Extract the [x, y] coordinate from the center of the cell holding the provided text.  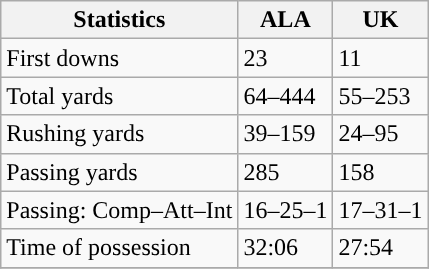
55–253 [380, 96]
16–25–1 [286, 210]
Time of possession [120, 248]
Statistics [120, 20]
23 [286, 58]
64–444 [286, 96]
27:54 [380, 248]
32:06 [286, 248]
39–159 [286, 134]
24–95 [380, 134]
Passing yards [120, 172]
Total yards [120, 96]
UK [380, 20]
First downs [120, 58]
17–31–1 [380, 210]
Passing: Comp–Att–Int [120, 210]
ALA [286, 20]
285 [286, 172]
11 [380, 58]
158 [380, 172]
Rushing yards [120, 134]
